Determine the (X, Y) coordinate at the center of the cell enclosing the given text.  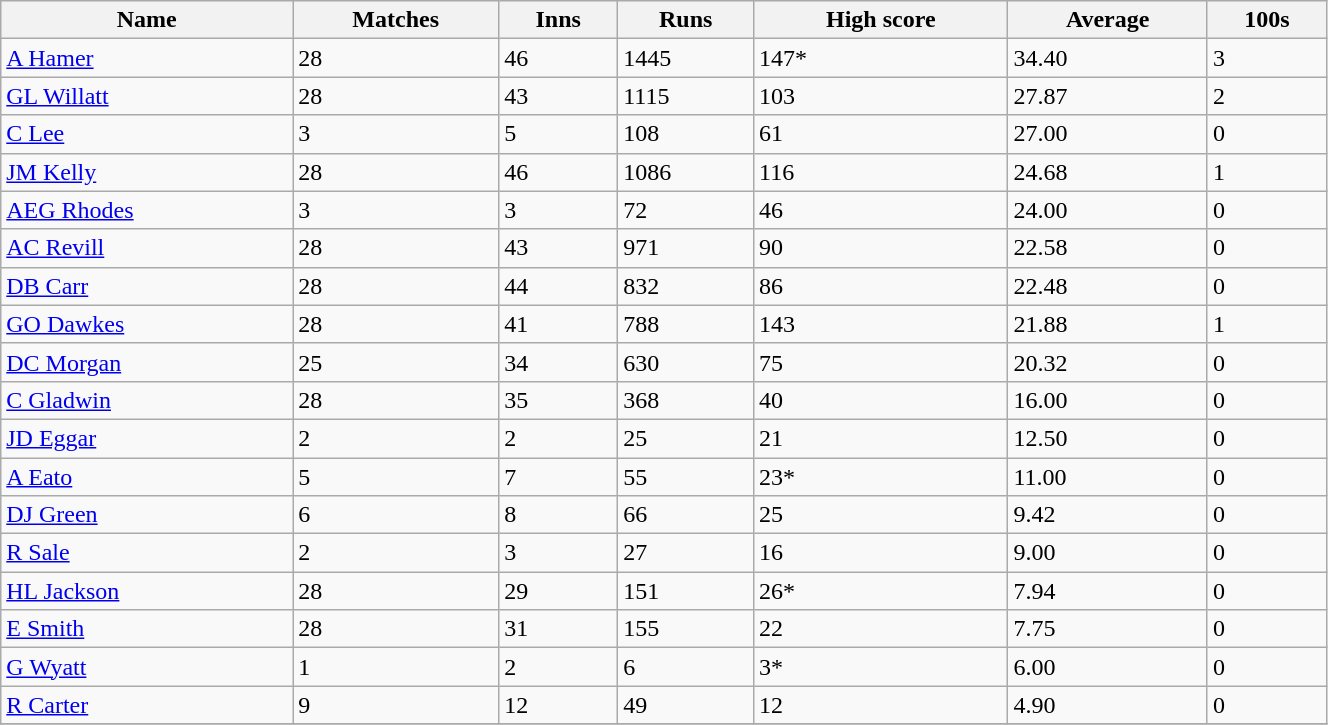
1115 (686, 96)
832 (686, 286)
4.90 (1108, 705)
29 (558, 591)
147* (881, 58)
21 (881, 438)
Inns (558, 20)
155 (686, 629)
86 (881, 286)
12.50 (1108, 438)
R Sale (147, 553)
116 (881, 172)
8 (558, 515)
34.40 (1108, 58)
GL Willatt (147, 96)
G Wyatt (147, 667)
22.48 (1108, 286)
Runs (686, 20)
90 (881, 248)
61 (881, 134)
R Carter (147, 705)
9.42 (1108, 515)
16 (881, 553)
1445 (686, 58)
DB Carr (147, 286)
20.32 (1108, 362)
7 (558, 477)
C Lee (147, 134)
23* (881, 477)
E Smith (147, 629)
Name (147, 20)
41 (558, 324)
A Eato (147, 477)
22 (881, 629)
7.94 (1108, 591)
GO Dawkes (147, 324)
DJ Green (147, 515)
AC Revill (147, 248)
151 (686, 591)
27 (686, 553)
108 (686, 134)
971 (686, 248)
35 (558, 400)
High score (881, 20)
Matches (396, 20)
7.75 (1108, 629)
24.00 (1108, 210)
9 (396, 705)
DC Morgan (147, 362)
24.68 (1108, 172)
40 (881, 400)
26* (881, 591)
44 (558, 286)
31 (558, 629)
AEG Rhodes (147, 210)
368 (686, 400)
27.87 (1108, 96)
1086 (686, 172)
16.00 (1108, 400)
HL Jackson (147, 591)
JM Kelly (147, 172)
72 (686, 210)
34 (558, 362)
JD Eggar (147, 438)
21.88 (1108, 324)
22.58 (1108, 248)
Average (1108, 20)
3* (881, 667)
27.00 (1108, 134)
6.00 (1108, 667)
75 (881, 362)
143 (881, 324)
103 (881, 96)
49 (686, 705)
630 (686, 362)
66 (686, 515)
9.00 (1108, 553)
C Gladwin (147, 400)
55 (686, 477)
100s (1266, 20)
788 (686, 324)
A Hamer (147, 58)
11.00 (1108, 477)
